For the text-containing cell, return its midpoint in (x, y) coordinate format. 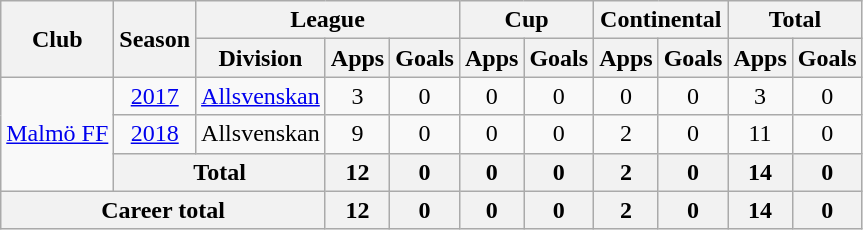
2017 (155, 96)
Continental (661, 20)
League (328, 20)
Cup (526, 20)
Club (58, 39)
9 (357, 134)
2018 (155, 134)
Malmö FF (58, 134)
11 (760, 134)
Season (155, 39)
Career total (164, 210)
Division (261, 58)
